Identify which cell holds the provided text, then report its [x, y] central coordinate. 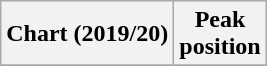
Peakposition [220, 34]
Chart (2019/20) [88, 34]
